Scan for the cell matching the given text and deliver its [x, y] coordinate at center. 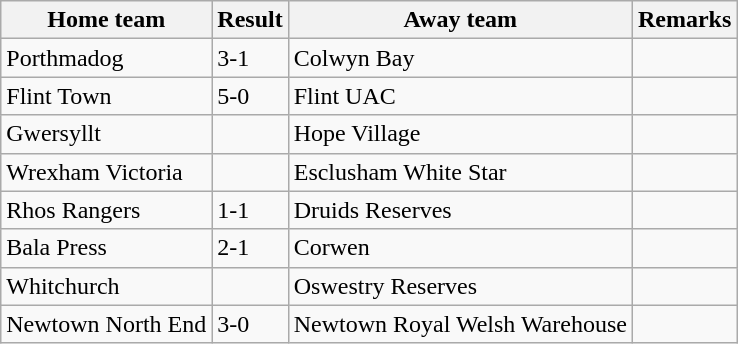
Colwyn Bay [460, 58]
Flint Town [106, 96]
Away team [460, 20]
Home team [106, 20]
Druids Reserves [460, 210]
Flint UAC [460, 96]
1-1 [250, 210]
Esclusham White Star [460, 172]
Gwersyllt [106, 134]
2-1 [250, 248]
Hope Village [460, 134]
Whitchurch [106, 286]
Newtown North End [106, 324]
Corwen [460, 248]
Rhos Rangers [106, 210]
Bala Press [106, 248]
Remarks [684, 20]
Newtown Royal Welsh Warehouse [460, 324]
5-0 [250, 96]
Oswestry Reserves [460, 286]
3-1 [250, 58]
Porthmadog [106, 58]
Wrexham Victoria [106, 172]
3-0 [250, 324]
Result [250, 20]
